Extract the (x, y) coordinate from the center of the cell holding the provided text.  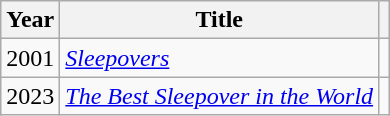
Year (30, 20)
2023 (30, 96)
Title (220, 20)
Sleepovers (220, 58)
2001 (30, 58)
The Best Sleepover in the World (220, 96)
